Locate the cell with the specified text and output its (x, y) center coordinate. 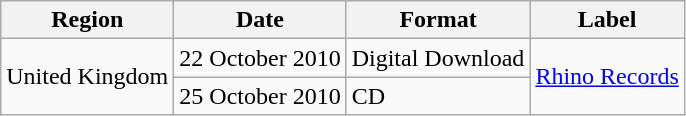
22 October 2010 (260, 58)
Digital Download (438, 58)
CD (438, 96)
Format (438, 20)
Label (607, 20)
25 October 2010 (260, 96)
Date (260, 20)
United Kingdom (88, 77)
Region (88, 20)
Rhino Records (607, 77)
